For the text-containing cell, return its midpoint in (x, y) coordinate format. 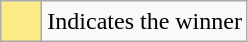
Indicates the winner (145, 22)
